Output the [x, y] coordinate of the center of the cell containing the given text.  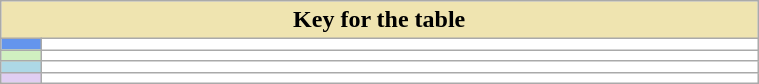
Key for the table [380, 20]
